Scan for the cell matching the given text and deliver its (x, y) coordinate at center. 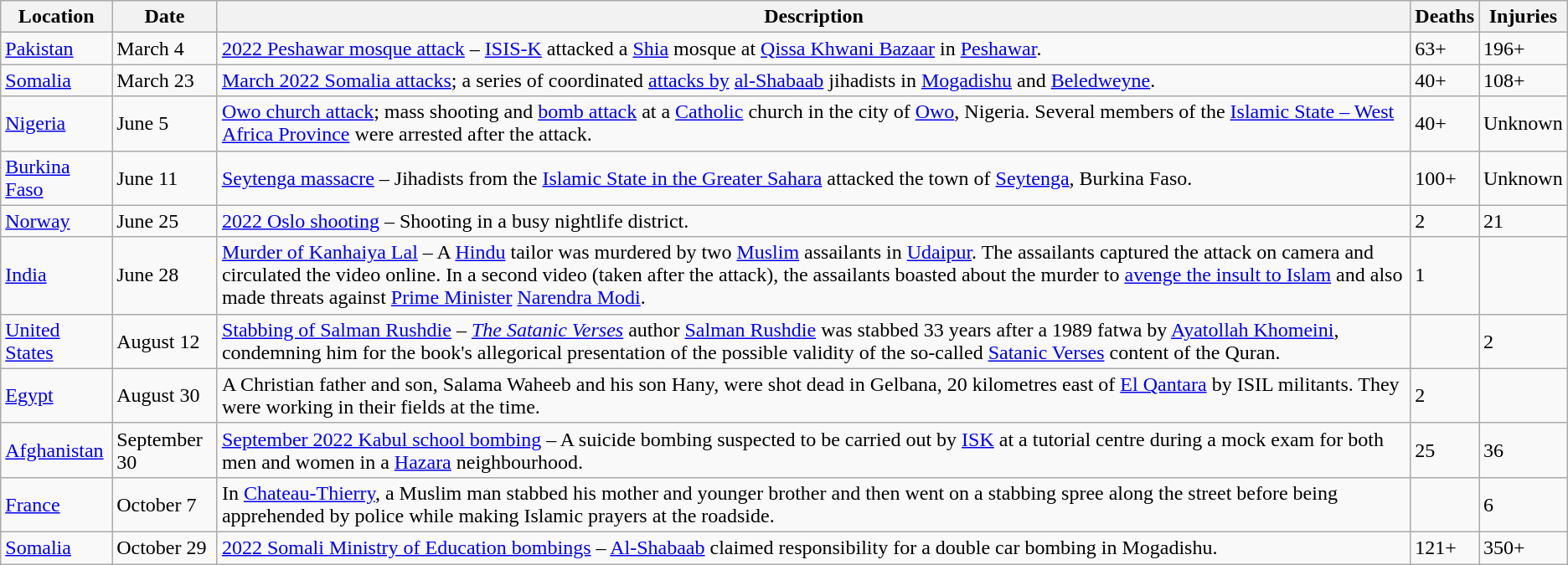
Seytenga massacre – Jihadists from the Islamic State in the Greater Sahara attacked the town of Seytenga, Burkina Faso. (813, 177)
France (57, 504)
March 23 (165, 80)
63+ (1445, 49)
September 30 (165, 450)
Date (165, 17)
October 29 (165, 547)
Description (813, 17)
25 (1445, 450)
2022 Somali Ministry of Education bombings – Al-Shabaab claimed responsibility for a double car bombing in Mogadishu. (813, 547)
June 5 (165, 124)
2022 Peshawar mosque attack – ISIS-K attacked a Shia mosque at Qissa Khwani Bazaar in Peshawar. (813, 49)
121+ (1445, 547)
1 (1445, 275)
21 (1524, 221)
August 30 (165, 395)
August 12 (165, 342)
196+ (1524, 49)
Deaths (1445, 17)
Afghanistan (57, 450)
6 (1524, 504)
Injuries (1524, 17)
October 7 (165, 504)
100+ (1445, 177)
March 4 (165, 49)
2022 Oslo shooting – Shooting in a busy nightlife district. (813, 221)
350+ (1524, 547)
36 (1524, 450)
June 11 (165, 177)
India (57, 275)
Nigeria (57, 124)
Egypt (57, 395)
June 25 (165, 221)
United States (57, 342)
Pakistan (57, 49)
Location (57, 17)
March 2022 Somalia attacks; a series of coordinated attacks by al-Shabaab jihadists in Mogadishu and Beledweyne. (813, 80)
108+ (1524, 80)
Burkina Faso (57, 177)
June 28 (165, 275)
Norway (57, 221)
